Search for the cell housing the specified text and yield its (x, y) center coordinate. 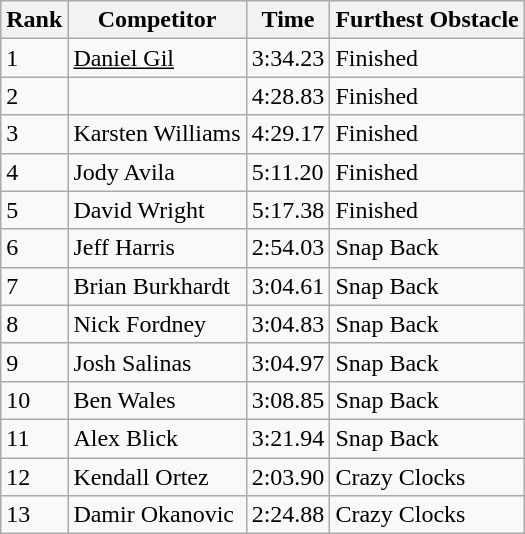
Rank (34, 20)
Karsten Williams (157, 134)
3 (34, 134)
5:11.20 (288, 172)
5:17.38 (288, 210)
5 (34, 210)
4:29.17 (288, 134)
Ben Wales (157, 400)
4 (34, 172)
2:54.03 (288, 248)
3:04.61 (288, 286)
Alex Blick (157, 438)
3:08.85 (288, 400)
2:03.90 (288, 477)
12 (34, 477)
Brian Burkhardt (157, 286)
1 (34, 58)
13 (34, 515)
3:34.23 (288, 58)
10 (34, 400)
2 (34, 96)
3:04.97 (288, 362)
3:21.94 (288, 438)
Nick Fordney (157, 324)
Daniel Gil (157, 58)
Josh Salinas (157, 362)
Kendall Ortez (157, 477)
4:28.83 (288, 96)
Furthest Obstacle (427, 20)
Time (288, 20)
9 (34, 362)
6 (34, 248)
3:04.83 (288, 324)
8 (34, 324)
David Wright (157, 210)
7 (34, 286)
Jeff Harris (157, 248)
Damir Okanovic (157, 515)
11 (34, 438)
Competitor (157, 20)
Jody Avila (157, 172)
2:24.88 (288, 515)
